For the text-containing cell, return its midpoint in [X, Y] coordinate format. 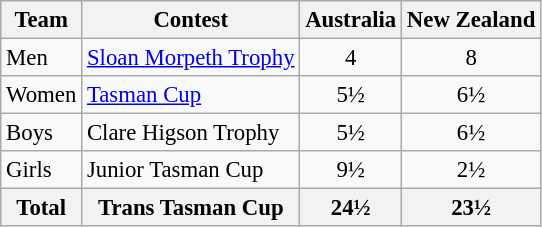
24½ [351, 208]
Tasman Cup [191, 95]
Junior Tasman Cup [191, 170]
2½ [472, 170]
9½ [351, 170]
Girls [42, 170]
Australia [351, 20]
Total [42, 208]
Clare Higson Trophy [191, 133]
Contest [191, 20]
Boys [42, 133]
23½ [472, 208]
8 [472, 58]
Trans Tasman Cup [191, 208]
4 [351, 58]
Women [42, 95]
New Zealand [472, 20]
Men [42, 58]
Sloan Morpeth Trophy [191, 58]
Team [42, 20]
